Locate the cell with the specified text and output its [x, y] center coordinate. 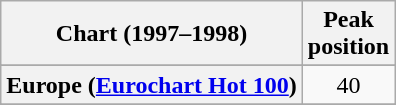
Europe (Eurochart Hot 100) [152, 85]
Chart (1997–1998) [152, 34]
40 [348, 85]
Peakposition [348, 34]
